Identify which cell holds the provided text, then report its [X, Y] central coordinate. 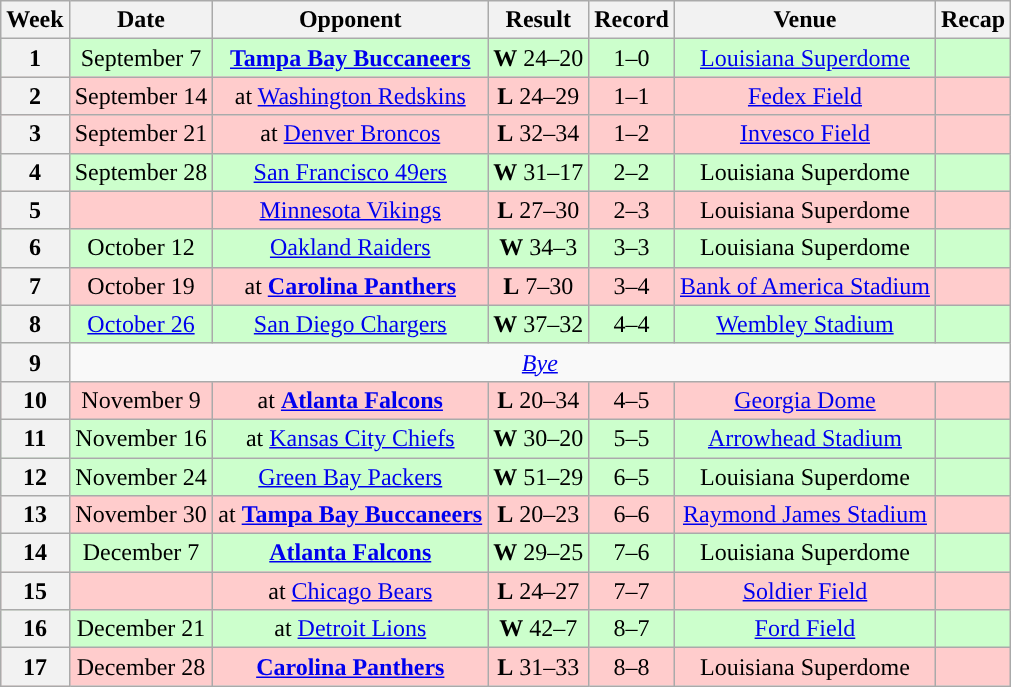
8–8 [632, 667]
Recap [972, 20]
San Francisco 49ers [350, 172]
November 30 [141, 515]
W 37–32 [538, 324]
December 7 [141, 553]
1 [35, 58]
Bye [540, 362]
4–5 [632, 400]
Soldier Field [804, 591]
September 7 [141, 58]
2–2 [632, 172]
L 24–29 [538, 96]
4 [35, 172]
October 26 [141, 324]
at Atlanta Falcons [350, 400]
W 34–3 [538, 248]
Minnesota Vikings [350, 210]
7–6 [632, 553]
L 31–33 [538, 667]
6–5 [632, 477]
8 [35, 324]
November 16 [141, 438]
10 [35, 400]
September 14 [141, 96]
Wembley Stadium [804, 324]
6 [35, 248]
1–1 [632, 96]
2–3 [632, 210]
7 [35, 286]
1–2 [632, 134]
W 51–29 [538, 477]
Date [141, 20]
8–7 [632, 629]
December 28 [141, 667]
9 [35, 362]
L 7–30 [538, 286]
W 24–20 [538, 58]
L 20–23 [538, 515]
W 29–25 [538, 553]
Tampa Bay Buccaneers [350, 58]
September 21 [141, 134]
San Diego Chargers [350, 324]
3–3 [632, 248]
W 31–17 [538, 172]
Georgia Dome [804, 400]
Ford Field [804, 629]
Green Bay Packers [350, 477]
October 19 [141, 286]
L 24–27 [538, 591]
at Tampa Bay Buccaneers [350, 515]
L 32–34 [538, 134]
Atlanta Falcons [350, 553]
November 9 [141, 400]
15 [35, 591]
Record [632, 20]
Week [35, 20]
4–4 [632, 324]
October 12 [141, 248]
5–5 [632, 438]
6–6 [632, 515]
at Chicago Bears [350, 591]
W 42–7 [538, 629]
L 27–30 [538, 210]
16 [35, 629]
Bank of America Stadium [804, 286]
Result [538, 20]
1–0 [632, 58]
12 [35, 477]
Venue [804, 20]
3–4 [632, 286]
at Denver Broncos [350, 134]
at Kansas City Chiefs [350, 438]
Fedex Field [804, 96]
at Washington Redskins [350, 96]
2 [35, 96]
at Carolina Panthers [350, 286]
December 21 [141, 629]
Opponent [350, 20]
Oakland Raiders [350, 248]
14 [35, 553]
13 [35, 515]
L 20–34 [538, 400]
5 [35, 210]
September 28 [141, 172]
Raymond James Stadium [804, 515]
3 [35, 134]
November 24 [141, 477]
11 [35, 438]
Carolina Panthers [350, 667]
W 30–20 [538, 438]
Invesco Field [804, 134]
7–7 [632, 591]
17 [35, 667]
at Detroit Lions [350, 629]
Arrowhead Stadium [804, 438]
